From the cell containing the given text, extract its center point as [X, Y] coordinate. 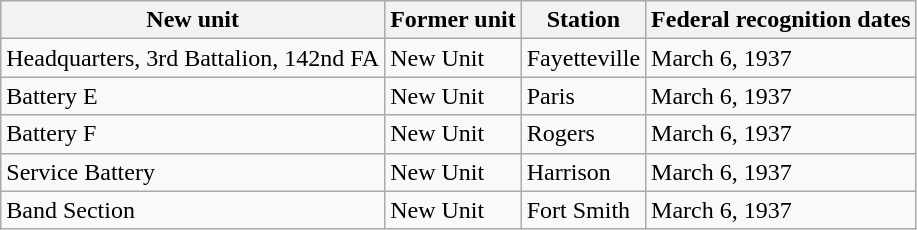
Band Section [193, 210]
Rogers [583, 134]
Paris [583, 96]
Fort Smith [583, 210]
Former unit [454, 20]
Battery E [193, 96]
Fayetteville [583, 58]
Headquarters, 3rd Battalion, 142nd FA [193, 58]
Federal recognition dates [782, 20]
Service Battery [193, 172]
Station [583, 20]
Harrison [583, 172]
Battery F [193, 134]
New unit [193, 20]
